Capture the cell that displays the provided text and extract its [x, y] central coordinate. 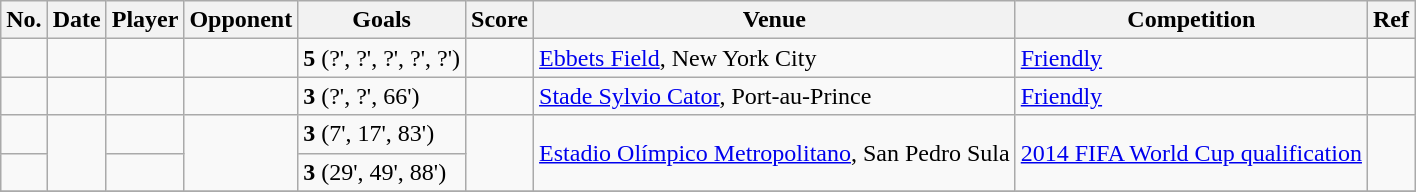
2014 FIFA World Cup qualification [1191, 153]
No. [24, 20]
Ref [1390, 20]
Player [145, 20]
Stade Sylvio Cator, Port-au-Prince [775, 96]
3 (29', 49', 88') [382, 172]
Ebbets Field, New York City [775, 58]
3 (?', ?', 66') [382, 96]
3 (7', 17', 83') [382, 134]
Competition [1191, 20]
Goals [382, 20]
Opponent [241, 20]
Estadio Olímpico Metropolitano, San Pedro Sula [775, 153]
Score [500, 20]
Venue [775, 20]
Date [76, 20]
5 (?', ?', ?', ?', ?') [382, 58]
